Return the (x, y) coordinate for the center point of the cell that contains the specified text.  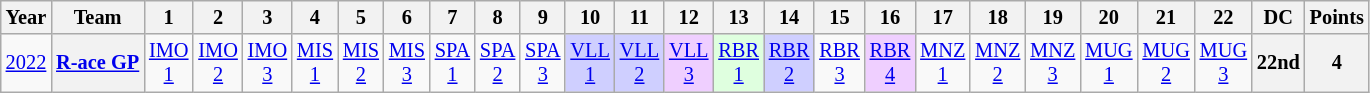
11 (640, 17)
Year (26, 17)
IMO3 (268, 63)
8 (498, 17)
DC (1278, 17)
14 (789, 17)
MUG3 (1224, 63)
3 (268, 17)
16 (890, 17)
RBR2 (789, 63)
MIS2 (361, 63)
13 (738, 17)
IMO2 (218, 63)
MUG1 (1108, 63)
MNZ1 (942, 63)
17 (942, 17)
MNZ3 (1052, 63)
Points (1337, 17)
12 (688, 17)
VLL3 (688, 63)
19 (1052, 17)
R-ace GP (98, 63)
SPA1 (452, 63)
22nd (1278, 63)
18 (998, 17)
MUG2 (1166, 63)
2022 (26, 63)
VLL2 (640, 63)
MIS3 (407, 63)
9 (542, 17)
1 (168, 17)
SPA3 (542, 63)
7 (452, 17)
10 (590, 17)
21 (1166, 17)
RBR1 (738, 63)
Team (98, 17)
RBR3 (839, 63)
2 (218, 17)
15 (839, 17)
22 (1224, 17)
RBR4 (890, 63)
MIS1 (315, 63)
MNZ2 (998, 63)
5 (361, 17)
SPA2 (498, 63)
20 (1108, 17)
6 (407, 17)
VLL1 (590, 63)
IMO1 (168, 63)
